From the cell containing the given text, extract its center point as [x, y] coordinate. 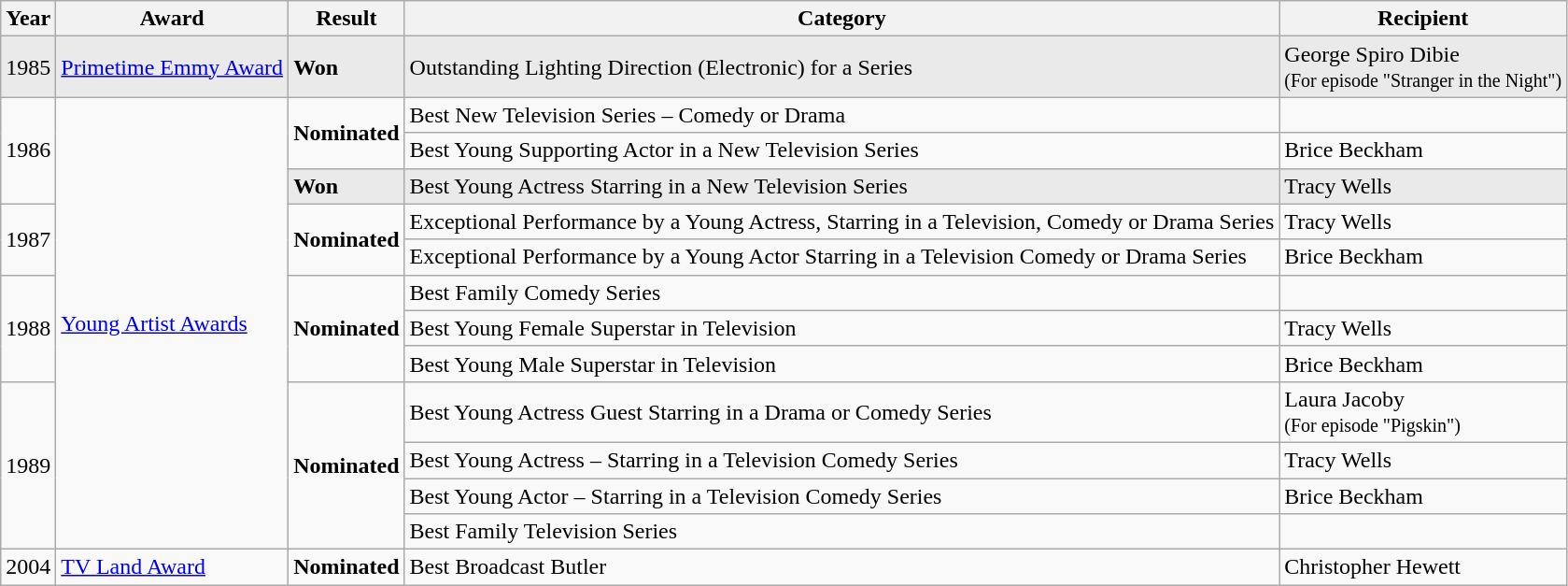
Laura Jacoby(For episode "Pigskin") [1423, 411]
Best Family Comedy Series [842, 293]
1986 [28, 150]
Best New Television Series – Comedy or Drama [842, 115]
Best Young Actress Starring in a New Television Series [842, 186]
Best Family Television Series [842, 532]
Year [28, 19]
Best Young Supporting Actor in a New Television Series [842, 150]
Young Artist Awards [172, 323]
Primetime Emmy Award [172, 67]
1987 [28, 239]
Award [172, 19]
Result [346, 19]
Best Broadcast Butler [842, 567]
1988 [28, 328]
Best Young Male Superstar in Television [842, 364]
2004 [28, 567]
1985 [28, 67]
Christopher Hewett [1423, 567]
Exceptional Performance by a Young Actress, Starring in a Television, Comedy or Drama Series [842, 222]
1989 [28, 465]
TV Land Award [172, 567]
Best Young Actress – Starring in a Television Comedy Series [842, 460]
Best Young Actress Guest Starring in a Drama or Comedy Series [842, 411]
Best Young Female Superstar in Television [842, 328]
George Spiro Dibie(For episode "Stranger in the Night") [1423, 67]
Best Young Actor – Starring in a Television Comedy Series [842, 496]
Outstanding Lighting Direction (Electronic) for a Series [842, 67]
Exceptional Performance by a Young Actor Starring in a Television Comedy or Drama Series [842, 257]
Recipient [1423, 19]
Category [842, 19]
